Provide the (X, Y) coordinate of the cell's center where the given text is located.  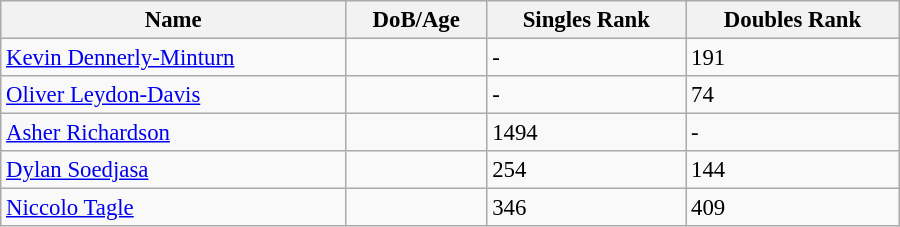
1494 (586, 133)
Dylan Soedjasa (174, 170)
74 (793, 95)
DoB/Age (416, 20)
Niccolo Tagle (174, 208)
254 (586, 170)
144 (793, 170)
191 (793, 58)
Singles Rank (586, 20)
Kevin Dennerly-Minturn (174, 58)
409 (793, 208)
Doubles Rank (793, 20)
Name (174, 20)
Asher Richardson (174, 133)
346 (586, 208)
Oliver Leydon-Davis (174, 95)
